Determine the [X, Y] coordinate at the center of the cell enclosing the given text.  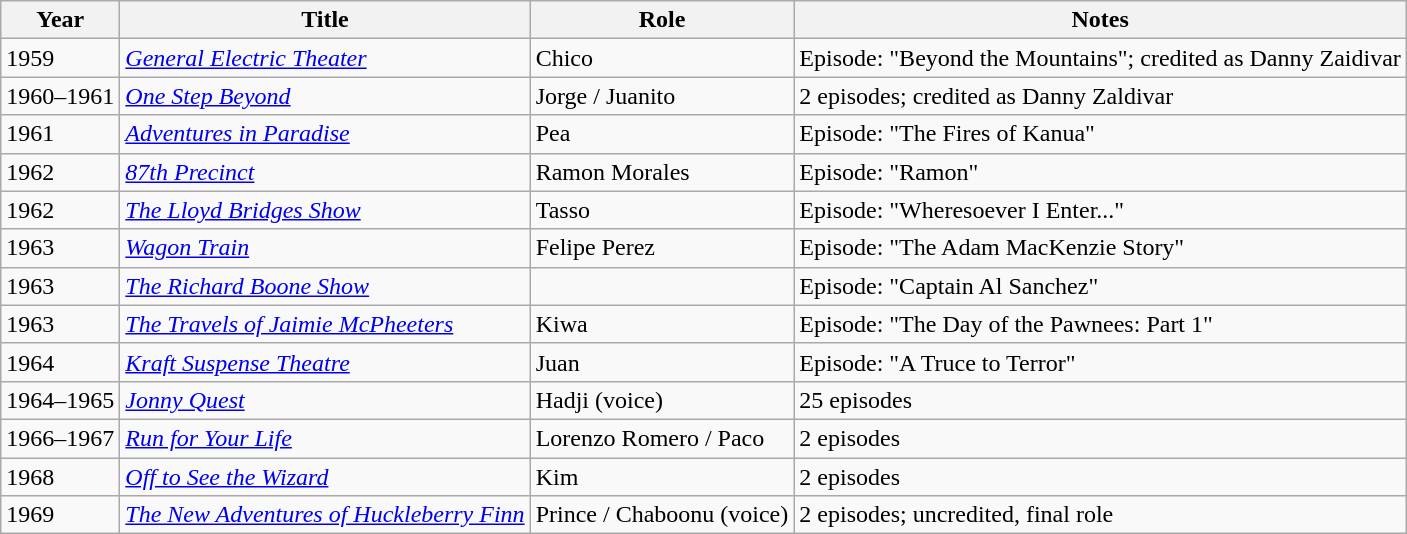
1961 [60, 134]
87th Precinct [325, 172]
1959 [60, 58]
2 episodes; uncredited, final role [1100, 515]
Lorenzo Romero / Paco [662, 438]
2 episodes; credited as Danny Zaldivar [1100, 96]
1964–1965 [60, 400]
Title [325, 20]
1960–1961 [60, 96]
The Travels of Jaimie McPheeters [325, 324]
Episode: "A Truce to Terror" [1100, 362]
Kraft Suspense Theatre [325, 362]
Wagon Train [325, 248]
1968 [60, 477]
Adventures in Paradise [325, 134]
Year [60, 20]
Role [662, 20]
1966–1967 [60, 438]
Jorge / Juanito [662, 96]
Episode: "The Fires of Kanua" [1100, 134]
The New Adventures of Huckleberry Finn [325, 515]
25 episodes [1100, 400]
Prince / Chaboonu (voice) [662, 515]
Off to See the Wizard [325, 477]
Jonny Quest [325, 400]
The Lloyd Bridges Show [325, 210]
Kiwa [662, 324]
Pea [662, 134]
Episode: "Captain Al Sanchez" [1100, 286]
Ramon Morales [662, 172]
Run for Your Life [325, 438]
1964 [60, 362]
Episode: "Wheresoever I Enter..." [1100, 210]
Tasso [662, 210]
General Electric Theater [325, 58]
Hadji (voice) [662, 400]
Episode: "Beyond the Mountains"; credited as Danny Zaidivar [1100, 58]
One Step Beyond [325, 96]
Chico [662, 58]
Juan [662, 362]
Notes [1100, 20]
1969 [60, 515]
Felipe Perez [662, 248]
Kim [662, 477]
Episode: "The Day of the Pawnees: Part 1" [1100, 324]
Episode: "The Adam MacKenzie Story" [1100, 248]
The Richard Boone Show [325, 286]
Episode: "Ramon" [1100, 172]
